Detect which cell encompasses the target text, then output its (X, Y) center coordinate. 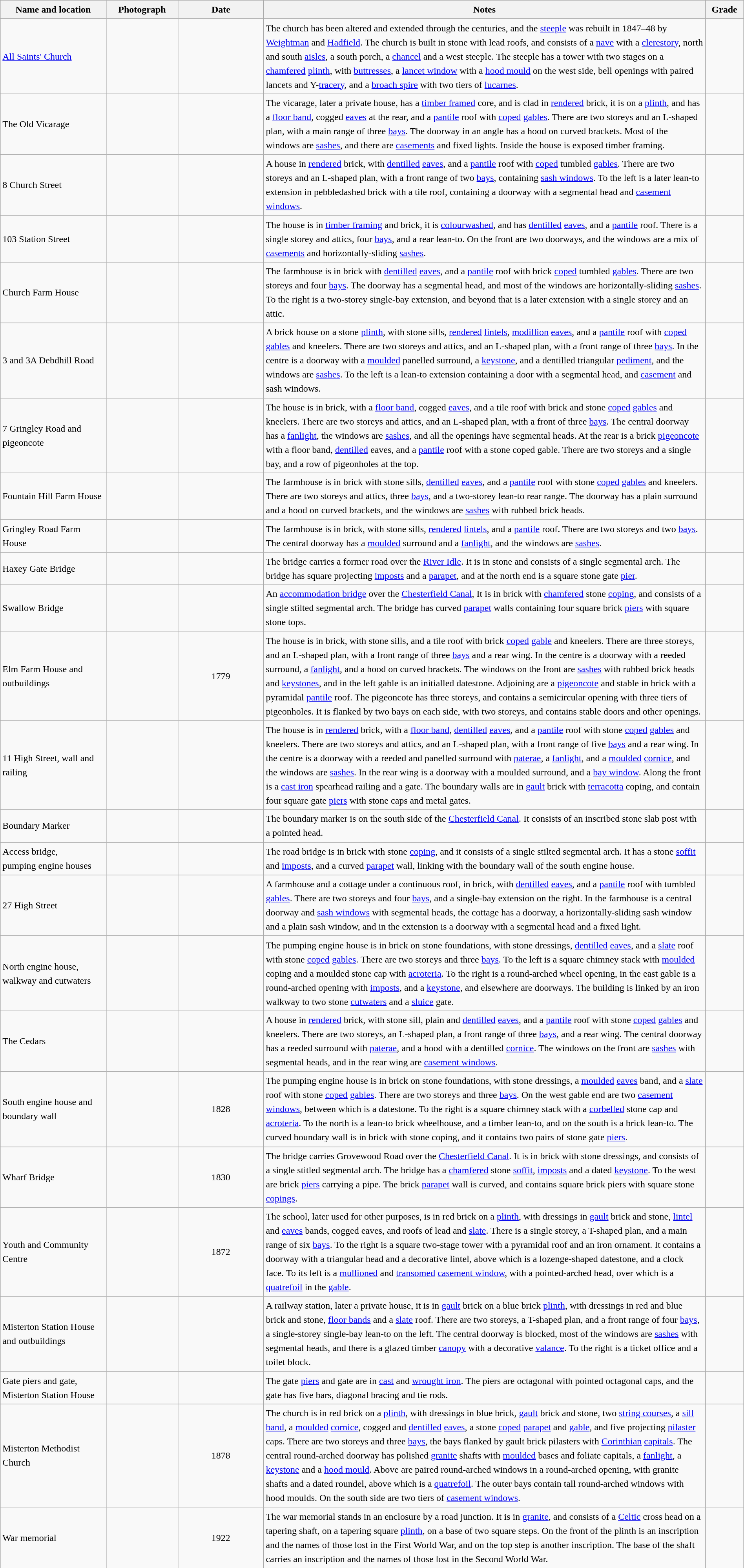
North engine house, walkway and cutwaters (53, 973)
Gringley Road Farm House (53, 536)
The boundary marker is on the south side of the Chesterfield Canal. It consists of an inscribed stone slab post with a pointed head. (484, 826)
Date (221, 9)
1779 (221, 676)
Swallow Bridge (53, 608)
27 High Street (53, 906)
The Old Vicarage (53, 124)
11 High Street, wall and railing (53, 765)
Gate piers and gate,Misterton Station House (53, 1387)
Misterton Station House and outbuildings (53, 1334)
Name and location (53, 9)
All Saints' Church (53, 57)
103 Station Street (53, 239)
The Cedars (53, 1041)
1922 (221, 1537)
1878 (221, 1456)
Misterton Methodist Church (53, 1456)
3 and 3A Debdhill Road (53, 360)
Haxey Gate Bridge (53, 568)
Youth and Community Centre (53, 1252)
Notes (484, 9)
Access bridge,pumping engine houses (53, 859)
8 Church Street (53, 185)
Grade (724, 9)
Elm Farm House and outbuildings (53, 676)
South engine house and boundary wall (53, 1109)
Fountain Hill Farm House (53, 496)
7 Gringley Road and pigeoncote (53, 436)
Photograph (142, 9)
Boundary Marker (53, 826)
War memorial (53, 1537)
Wharf Bridge (53, 1177)
1830 (221, 1177)
Church Farm House (53, 293)
1828 (221, 1109)
1872 (221, 1252)
